Provide the (X, Y) coordinate of the cell's center where the given text is located.  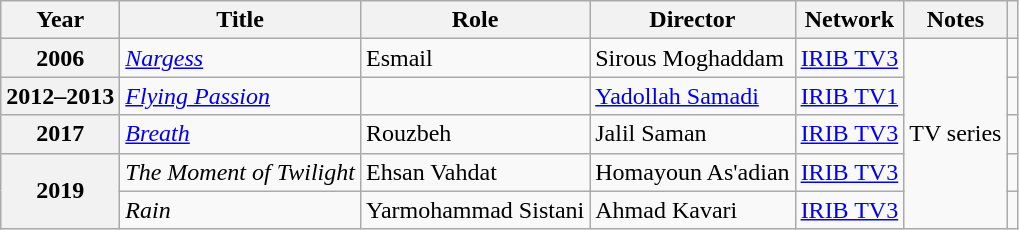
Role (474, 20)
Yarmohammad Sistani (474, 210)
Network (850, 20)
The Moment of Twilight (240, 172)
Notes (956, 20)
Rain (240, 210)
2017 (60, 134)
Ehsan Vahdat (474, 172)
Flying Passion (240, 96)
2006 (60, 58)
IRIB TV1 (850, 96)
Ahmad Kavari (692, 210)
Rouzbeh (474, 134)
Director (692, 20)
2019 (60, 191)
Year (60, 20)
Title (240, 20)
Nargess (240, 58)
Homayoun As'adian (692, 172)
Esmail (474, 58)
Yadollah Samadi (692, 96)
Breath (240, 134)
Jalil Saman (692, 134)
2012–2013 (60, 96)
TV series (956, 134)
Sirous Moghaddam (692, 58)
